Provide the (X, Y) coordinate of the cell's center where the given text is located.  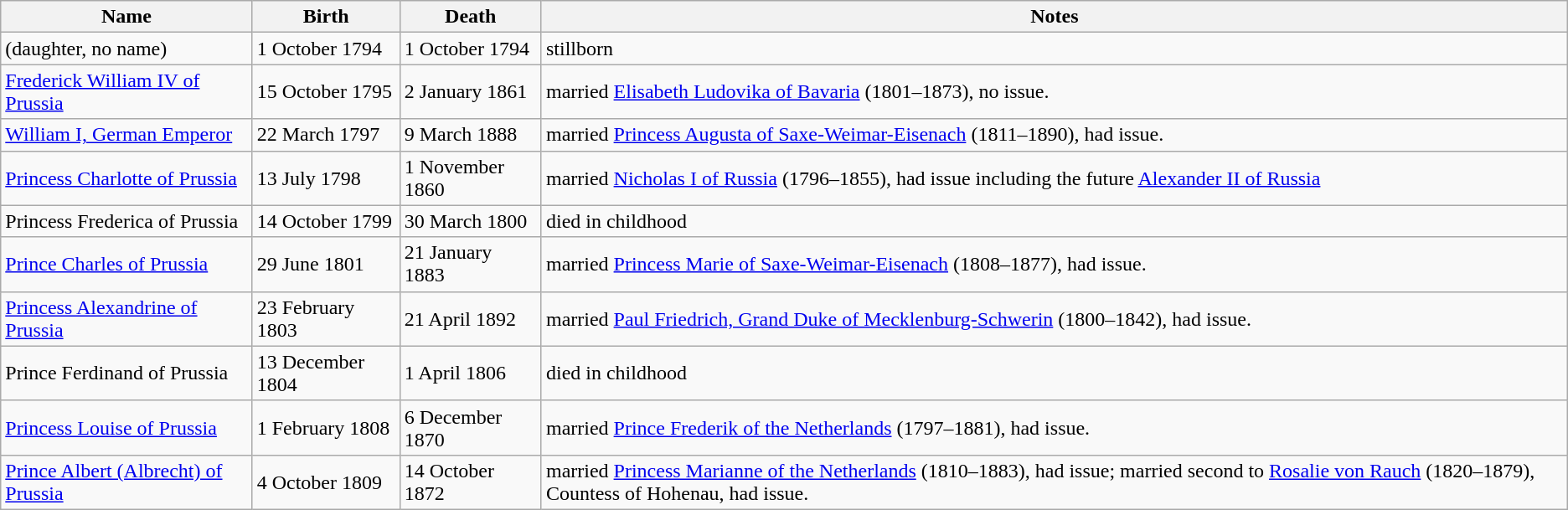
(daughter, no name) (126, 49)
14 October 1872 (471, 482)
13 July 1798 (326, 178)
Princess Louise of Prussia (126, 427)
Prince Ferdinand of Prussia (126, 373)
15 October 1795 (326, 92)
Princess Frederica of Prussia (126, 221)
Birth (326, 17)
Name (126, 17)
22 March 1797 (326, 135)
married Princess Marianne of the Netherlands (1810–1883), had issue; married second to Rosalie von Rauch (1820–1879), Countess of Hohenau, had issue. (1054, 482)
William I, German Emperor (126, 135)
23 February 1803 (326, 318)
2 January 1861 (471, 92)
married Princess Augusta of Saxe-Weimar-Eisenach (1811–1890), had issue. (1054, 135)
married Nicholas I of Russia (1796–1855), had issue including the future Alexander II of Russia (1054, 178)
Death (471, 17)
married Elisabeth Ludovika of Bavaria (1801–1873), no issue. (1054, 92)
Prince Albert (Albrecht) of Prussia (126, 482)
Princess Charlotte of Prussia (126, 178)
21 January 1883 (471, 265)
married Paul Friedrich, Grand Duke of Mecklenburg-Schwerin (1800–1842), had issue. (1054, 318)
Notes (1054, 17)
1 February 1808 (326, 427)
1 November 1860 (471, 178)
30 March 1800 (471, 221)
29 June 1801 (326, 265)
1 April 1806 (471, 373)
stillborn (1054, 49)
21 April 1892 (471, 318)
married Princess Marie of Saxe-Weimar-Eisenach (1808–1877), had issue. (1054, 265)
9 March 1888 (471, 135)
Frederick William IV of Prussia (126, 92)
Prince Charles of Prussia (126, 265)
Princess Alexandrine of Prussia (126, 318)
4 October 1809 (326, 482)
married Prince Frederik of the Netherlands (1797–1881), had issue. (1054, 427)
13 December 1804 (326, 373)
6 December 1870 (471, 427)
14 October 1799 (326, 221)
